Output the [x, y] coordinate of the center of the cell containing the given text.  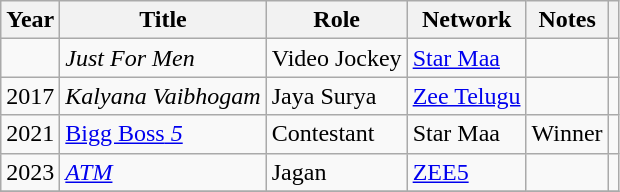
Jagan [336, 172]
ZEE5 [466, 172]
ATM [163, 172]
Contestant [336, 134]
Title [163, 20]
Video Jockey [336, 58]
Jaya Surya [336, 96]
Role [336, 20]
2021 [30, 134]
Zee Telugu [466, 96]
Year [30, 20]
Winner [567, 134]
2017 [30, 96]
Notes [567, 20]
Network [466, 20]
Just For Men [163, 58]
Kalyana Vaibhogam [163, 96]
2023 [30, 172]
Bigg Boss 5 [163, 134]
